Identify which cell holds the provided text, then report its (x, y) central coordinate. 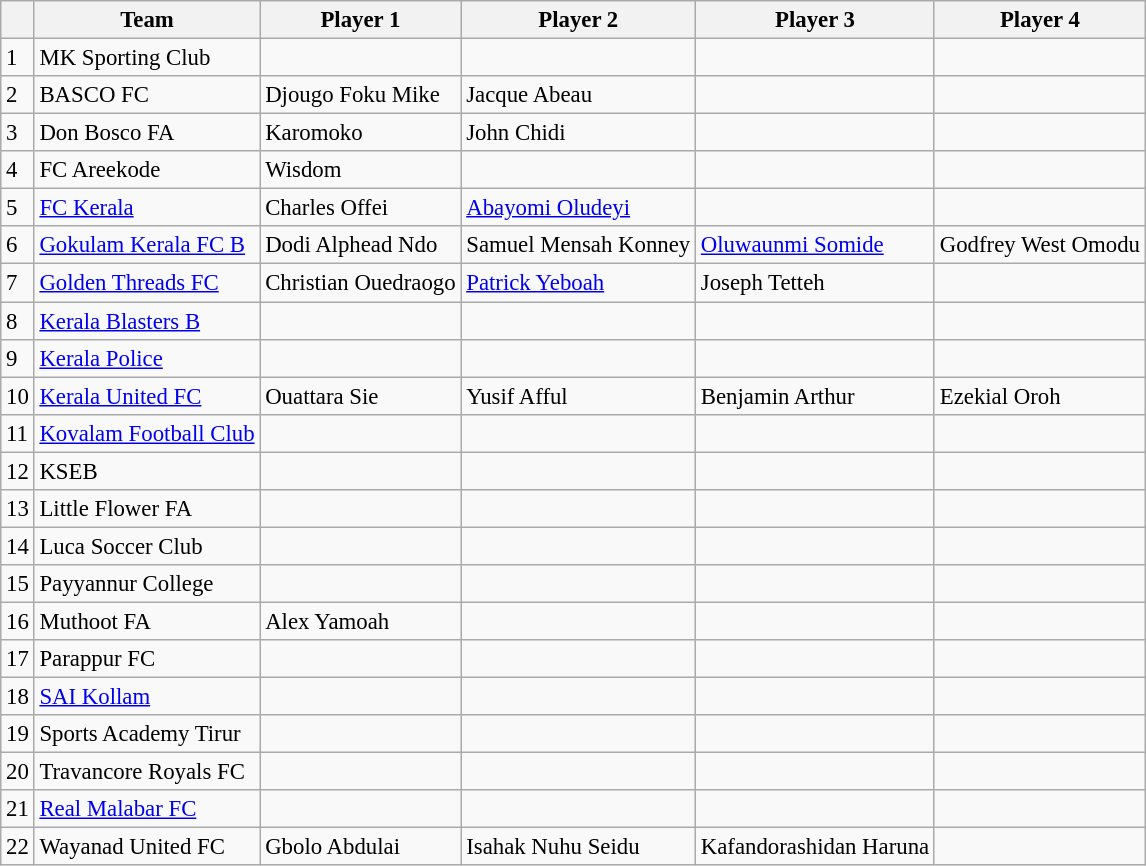
Jacque Abeau (578, 95)
Muthoot FA (147, 621)
8 (18, 321)
Oluwaunmi Somide (816, 245)
22 (18, 847)
11 (18, 433)
Kerala Police (147, 358)
Sports Academy Tirur (147, 734)
Patrick Yeboah (578, 283)
Player 4 (1040, 20)
Team (147, 20)
Karomoko (360, 133)
Christian Ouedraogo (360, 283)
Little Flower FA (147, 509)
Djougo Foku Mike (360, 95)
Benjamin Arthur (816, 396)
Gbolo Abdulai (360, 847)
2 (18, 95)
FC Areekode (147, 170)
10 (18, 396)
Player 1 (360, 20)
13 (18, 509)
Kovalam Football Club (147, 433)
1 (18, 58)
Kafandorashidan Haruna (816, 847)
20 (18, 772)
Godfrey West Omodu (1040, 245)
Wisdom (360, 170)
Kerala United FC (147, 396)
Ezekial Oroh (1040, 396)
16 (18, 621)
John Chidi (578, 133)
Isahak Nuhu Seidu (578, 847)
Real Malabar FC (147, 809)
Alex Yamoah (360, 621)
14 (18, 546)
7 (18, 283)
Kerala Blasters B (147, 321)
BASCO FC (147, 95)
Yusif Afful (578, 396)
Ouattara Sie (360, 396)
Golden Threads FC (147, 283)
FC Kerala (147, 208)
3 (18, 133)
Payyannur College (147, 584)
21 (18, 809)
18 (18, 697)
19 (18, 734)
Player 3 (816, 20)
12 (18, 471)
6 (18, 245)
Player 2 (578, 20)
KSEB (147, 471)
Charles Offei (360, 208)
Wayanad United FC (147, 847)
Dodi Alphead Ndo (360, 245)
MK Sporting Club (147, 58)
Parappur FC (147, 659)
Gokulam Kerala FC B (147, 245)
Abayomi Oludeyi (578, 208)
5 (18, 208)
Joseph Tetteh (816, 283)
15 (18, 584)
17 (18, 659)
Don Bosco FA (147, 133)
9 (18, 358)
Travancore Royals FC (147, 772)
4 (18, 170)
SAI Kollam (147, 697)
Luca Soccer Club (147, 546)
Samuel Mensah Konney (578, 245)
